Determine the (X, Y) coordinate at the center of the cell enclosing the given text.  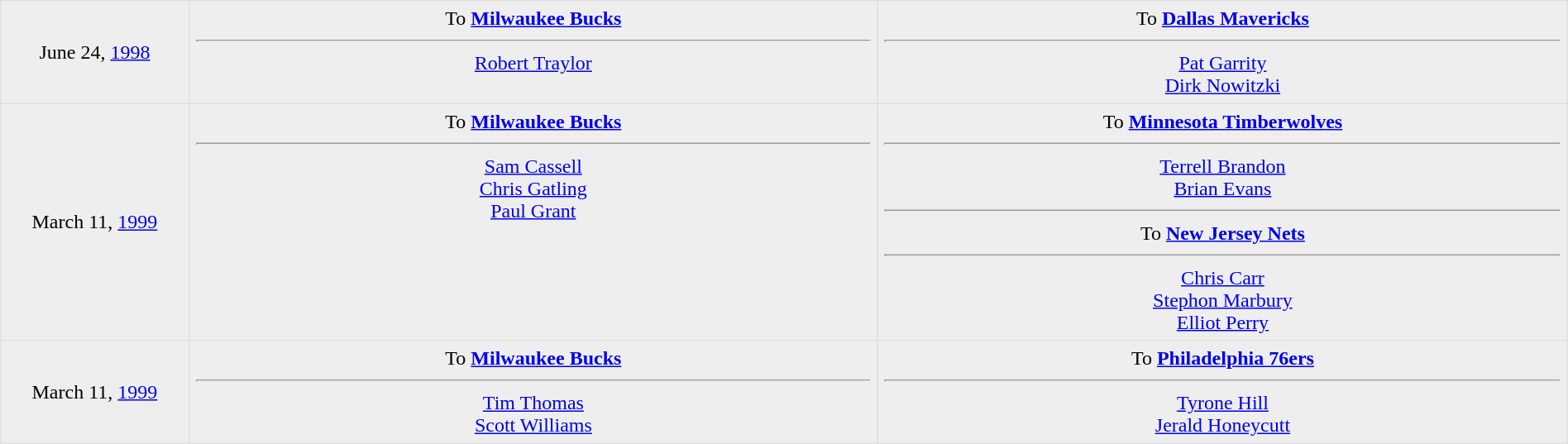
To Milwaukee BucksRobert Traylor (533, 52)
June 24, 1998 (94, 52)
To Philadelphia 76ersTyrone HillJerald Honeycutt (1223, 392)
To Minnesota TimberwolvesTerrell BrandonBrian EvansTo New Jersey NetsChris CarrStephon MarburyElliot Perry (1223, 222)
To Milwaukee BucksTim ThomasScott Williams (533, 392)
To Dallas MavericksPat GarrityDirk Nowitzki (1223, 52)
To Milwaukee BucksSam CassellChris GatlingPaul Grant (533, 222)
